Scan for the cell matching the given text and deliver its (x, y) coordinate at center. 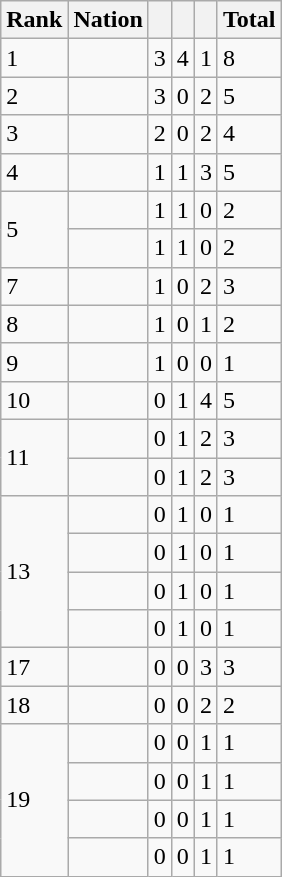
10 (34, 400)
Nation (108, 20)
18 (34, 705)
11 (34, 457)
Total (249, 20)
Rank (34, 20)
9 (34, 362)
19 (34, 800)
13 (34, 572)
17 (34, 667)
7 (34, 286)
